Capture the cell that displays the provided text and extract its (X, Y) central coordinate. 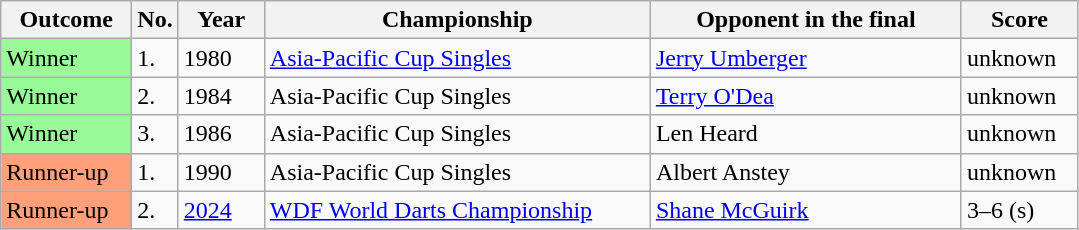
Shane McGuirk (806, 210)
3–6 (s) (1019, 210)
Year (221, 20)
1984 (221, 96)
Terry O'Dea (806, 96)
2024 (221, 210)
Len Heard (806, 134)
Score (1019, 20)
Albert Anstey (806, 172)
3. (155, 134)
Outcome (66, 20)
1990 (221, 172)
No. (155, 20)
WDF World Darts Championship (457, 210)
1986 (221, 134)
Championship (457, 20)
1980 (221, 58)
Jerry Umberger (806, 58)
Opponent in the final (806, 20)
